Search for the cell housing the specified text and yield its [x, y] center coordinate. 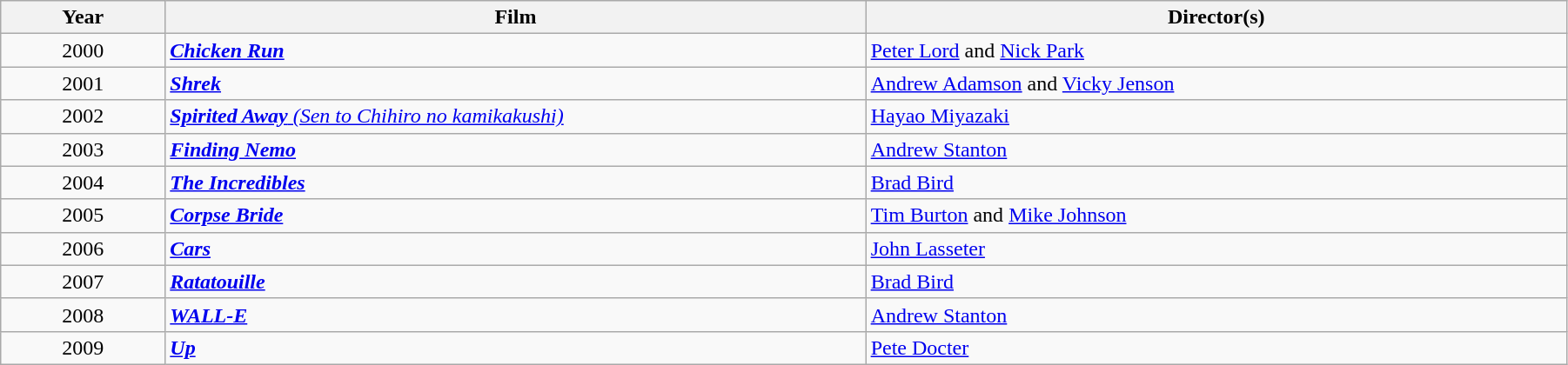
Finding Nemo [515, 149]
2008 [84, 315]
Spirited Away (Sen to Chihiro no kamikakushi) [515, 116]
Andrew Adamson and Vicky Jenson [1216, 83]
2005 [84, 216]
Tim Burton and Mike Johnson [1216, 216]
2007 [84, 282]
2009 [84, 348]
2002 [84, 116]
2000 [84, 50]
Cars [515, 249]
Hayao Miyazaki [1216, 116]
Year [84, 17]
Director(s) [1216, 17]
Ratatouille [515, 282]
WALL-E [515, 315]
Up [515, 348]
The Incredibles [515, 182]
Chicken Run [515, 50]
John Lasseter [1216, 249]
Film [515, 17]
2004 [84, 182]
Corpse Bride [515, 216]
Shrek [515, 83]
2001 [84, 83]
2006 [84, 249]
Pete Docter [1216, 348]
Peter Lord and Nick Park [1216, 50]
2003 [84, 149]
